For the text-containing cell, return its midpoint in (x, y) coordinate format. 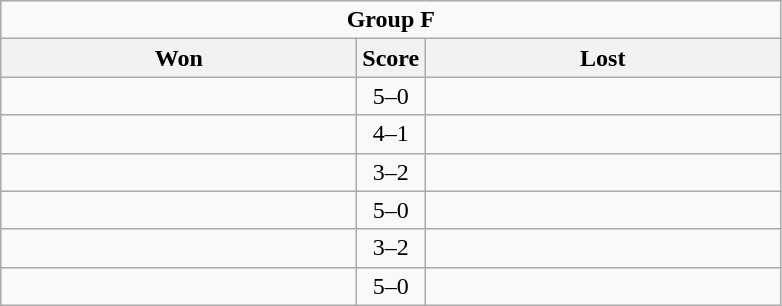
4–1 (391, 134)
Group F (391, 20)
Won (179, 58)
Lost (603, 58)
Score (391, 58)
